Output the [x, y] coordinate of the center of the cell containing the given text.  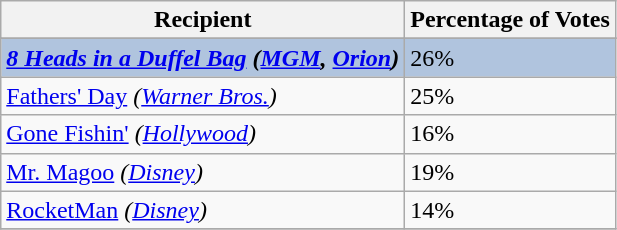
14% [510, 210]
RocketMan (Disney) [203, 210]
Percentage of Votes [510, 20]
Gone Fishin' (Hollywood) [203, 134]
Mr. Magoo (Disney) [203, 172]
Fathers' Day (Warner Bros.) [203, 96]
8 Heads in a Duffel Bag (MGM, Orion) [203, 58]
16% [510, 134]
Recipient [203, 20]
19% [510, 172]
26% [510, 58]
25% [510, 96]
